Identify which cell holds the provided text, then report its (X, Y) central coordinate. 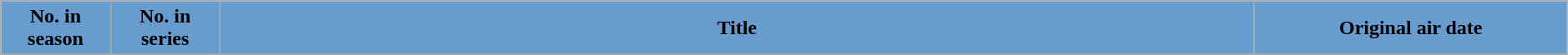
No. inseries (165, 28)
Original air date (1410, 28)
Title (737, 28)
No. inseason (55, 28)
